Capture the cell that displays the provided text and extract its (x, y) central coordinate. 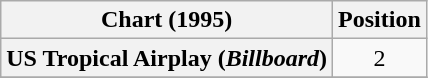
US Tropical Airplay (Billboard) (167, 58)
Position (380, 20)
Chart (1995) (167, 20)
2 (380, 58)
